Return the [X, Y] coordinate for the center point of the cell that contains the specified text.  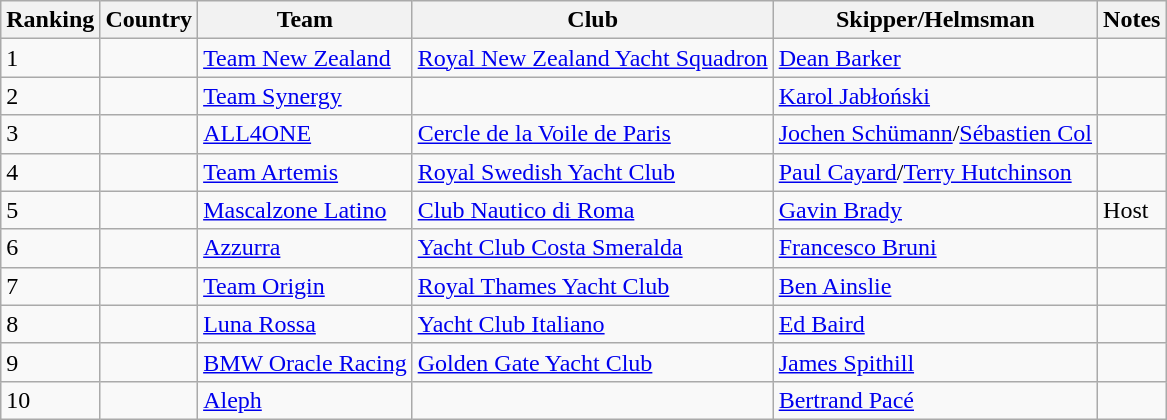
Yacht Club Italiano [592, 324]
Aleph [306, 400]
Country [149, 20]
Yacht Club Costa Smeralda [592, 248]
Club [592, 20]
Club Nautico di Roma [592, 210]
Team [306, 20]
Royal Thames Yacht Club [592, 286]
9 [50, 362]
Azzurra [306, 248]
Ranking [50, 20]
5 [50, 210]
Ben Ainslie [935, 286]
Cercle de la Voile de Paris [592, 134]
BMW Oracle Racing [306, 362]
Gavin Brady [935, 210]
Team Origin [306, 286]
Host [1132, 210]
2 [50, 96]
Mascalzone Latino [306, 210]
8 [50, 324]
10 [50, 400]
Ed Baird [935, 324]
Skipper/Helmsman [935, 20]
Notes [1132, 20]
Bertrand Pacé [935, 400]
Francesco Bruni [935, 248]
Karol Jabłoński [935, 96]
Team Synergy [306, 96]
Luna Rossa [306, 324]
Royal Swedish Yacht Club [592, 172]
Paul Cayard/Terry Hutchinson [935, 172]
Team Artemis [306, 172]
3 [50, 134]
ALL4ONE [306, 134]
6 [50, 248]
1 [50, 58]
Dean Barker [935, 58]
Golden Gate Yacht Club [592, 362]
7 [50, 286]
Jochen Schümann/Sébastien Col [935, 134]
James Spithill [935, 362]
Team New Zealand [306, 58]
4 [50, 172]
Royal New Zealand Yacht Squadron [592, 58]
